Detect which cell encompasses the target text, then output its (X, Y) center coordinate. 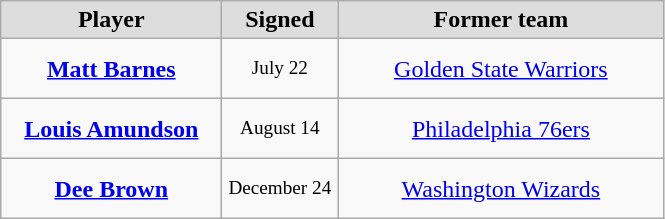
Former team (501, 20)
Dee Brown (112, 189)
Philadelphia 76ers (501, 129)
August 14 (280, 129)
Signed (280, 20)
Golden State Warriors (501, 69)
Louis Amundson (112, 129)
December 24 (280, 189)
Matt Barnes (112, 69)
Player (112, 20)
July 22 (280, 69)
Washington Wizards (501, 189)
